Detect which cell encompasses the target text, then output its (x, y) center coordinate. 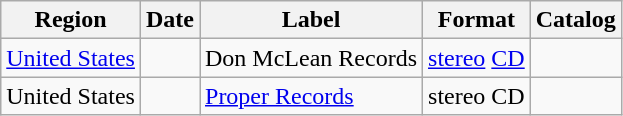
Label (312, 20)
Format (477, 20)
Region (71, 20)
Proper Records (312, 96)
Don McLean Records (312, 58)
Catalog (576, 20)
Date (170, 20)
